Locate the cell with the specified text and output its [X, Y] center coordinate. 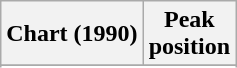
Peakposition [189, 34]
Chart (1990) [72, 34]
